Provide the (x, y) coordinate of the cell's center where the given text is located.  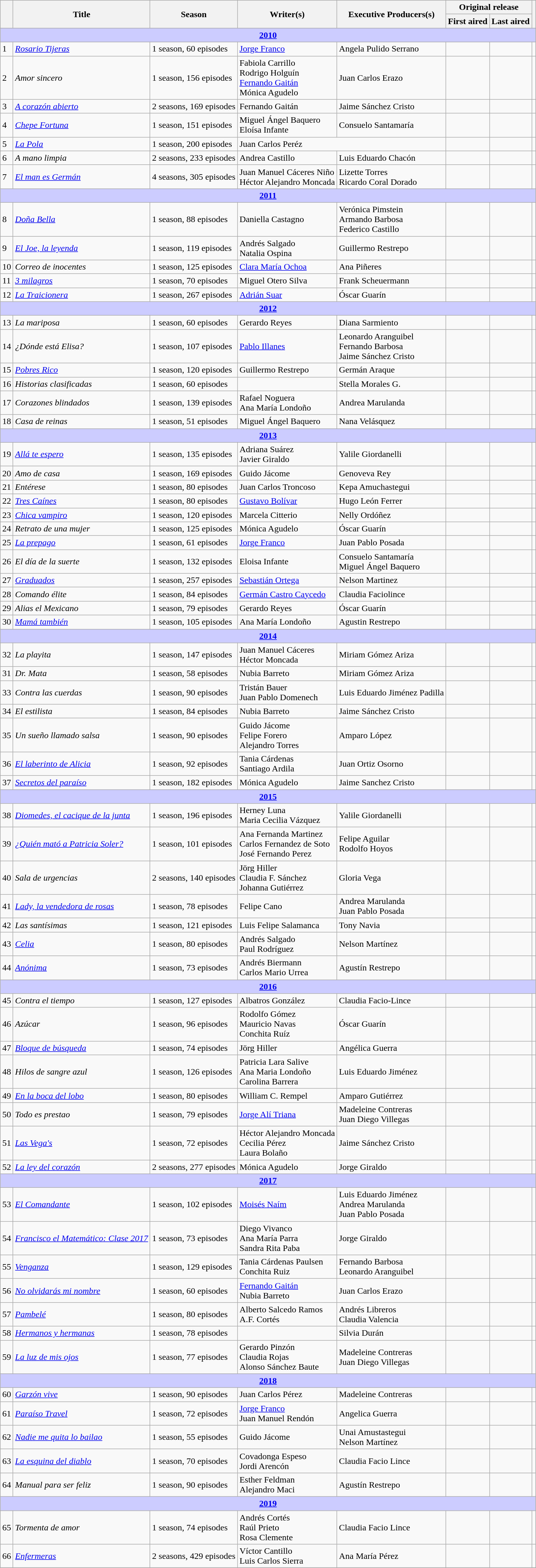
4 seasons, 305 episodes (194, 177)
Esther FeldmanAlejandro Maci (287, 1484)
1 season, 58 episodes (194, 674)
Hugo León Ferrer (391, 501)
15 (7, 370)
Herney LunaMaria Cecilia Vázquez (287, 815)
La Traicionera (82, 295)
Ana Fernanda MartinezCarlos Fernandez de SotoJosé Fernando Perez (287, 844)
Luis Eduardo JiménezAndrea MarulandaJuan Pablo Posada (391, 1205)
Pobres Rico (82, 370)
2 seasons, 140 episodes (194, 878)
41 (7, 907)
Tres Caínes (82, 501)
Amor sincero (82, 77)
1 season, 107 episodes (194, 346)
Jaime Sanchez Cristo (391, 782)
1 season, 200 episodes (194, 144)
Last aired (511, 21)
1 season, 169 episodes (194, 473)
23 (7, 515)
Guido JácomeFelipe ForeroAlejandro Torres (287, 735)
Lizette TorresRicardo Coral Dorado (391, 177)
Juan Carlos Troncoso (287, 487)
46 (7, 1024)
39 (7, 844)
Nelly Ordóñez (391, 515)
Miguel Ángel Baquero (287, 421)
1 season, 127 episodes (194, 1000)
Secretos del paraíso (82, 782)
¿Quién mató a Patricia Soler? (82, 844)
33 (7, 693)
Todo es prestao (82, 1114)
2014 (268, 636)
43 (7, 944)
Diana Sarmiento (391, 323)
63 (7, 1461)
Doña Bella (82, 219)
60 (7, 1395)
3 (7, 106)
Original release (489, 7)
2 seasons, 169 episodes (194, 106)
1 season, 61 episodes (194, 543)
Rodolfo GómezMauricio NavasConchita Ruíz (287, 1024)
Fabiola CarrilloRodrigo HolguínFernando GaitánMónica Agudelo (287, 77)
Felipe Cano (287, 907)
El día de la suerte (82, 562)
42 (7, 925)
Contra el tiempo (82, 1000)
El Joe, la leyenda (82, 248)
Juan Manuel CáceresHéctor Moncada (287, 655)
En la boca del lobo (82, 1095)
Venganza (82, 1267)
12 (7, 295)
Tania Cárdenas PaulsenConchita Ruiz (287, 1267)
1 season, 101 episodes (194, 844)
Title (82, 14)
Tormenta de amor (82, 1527)
Alias el Mexicano (82, 608)
Adrián Suar (287, 295)
Mamá también (82, 622)
4 (7, 125)
2011 (268, 195)
Gustavo Bolívar (287, 501)
La Pola (82, 144)
1 season, 151 episodes (194, 125)
13 (7, 323)
2015 (268, 797)
49 (7, 1095)
El laberinto de Alicia (82, 763)
52 (7, 1167)
25 (7, 543)
¿Dónde está Elisa? (82, 346)
35 (7, 735)
45 (7, 1000)
Juan Carlos Peréz (342, 144)
Verónica PimsteinArmando BarbosaFederico Castillo (391, 219)
2013 (268, 435)
Dr. Mata (82, 674)
64 (7, 1484)
1 season, 267 episodes (194, 295)
1 season, 147 episodes (194, 655)
40 (7, 878)
Claudia Facio-Lince (391, 1000)
1 season, 102 episodes (194, 1205)
1 season, 129 episodes (194, 1267)
61 (7, 1414)
65 (7, 1527)
1 season, 88 episodes (194, 219)
Un sueño llamado salsa (82, 735)
Juan Manuel Cáceres NiñoHéctor Alejandro Moncada (287, 177)
Azúcar (82, 1024)
Writer(s) (287, 14)
9 (7, 248)
Tania CárdenasSantiago Ardila (287, 763)
Miguel Otero Silva (287, 281)
Contra las cuerdas (82, 693)
Angela Pulido Serrano (391, 49)
A mano limpia (82, 158)
Bloque de búsqueda (82, 1048)
Amo de casa (82, 473)
Correo de inocentes (82, 267)
Nadie me quita lo bailao (82, 1437)
Nana Velásquez (391, 421)
No olvidarás mi nombre (82, 1291)
Allá te espero (82, 454)
William C. Rempel (287, 1095)
Amparo López (391, 735)
18 (7, 421)
Graduados (82, 580)
Amparo Gutiérrez (391, 1095)
Jorge Alí Triana (287, 1114)
Juan Ortiz Osorno (391, 763)
Juan Pablo Posada (391, 543)
Moisés Naím (287, 1205)
Gloria Vega (391, 878)
24 (7, 529)
34 (7, 711)
6 (7, 158)
Eloisa Infante (287, 562)
Felipe AguilarRodolfo Hoyos (391, 844)
Entérese (82, 487)
La ley del corazón (82, 1167)
Celia (82, 944)
5 (7, 144)
2010 (268, 35)
Luis Felipe Salamanca (287, 925)
1 season, 257 episodes (194, 580)
Consuelo Santamaría (391, 125)
Enfermeras (82, 1556)
Germán Castro Caycedo (287, 594)
Fernando BarbosaLeonardo Aranguibel (391, 1267)
66 (7, 1556)
Kepa Amuchastegui (391, 487)
56 (7, 1291)
1 (7, 49)
A corazón abierto (82, 106)
Andrés BiermannCarlos Mario Urrea (287, 968)
Genoveva Rey (391, 473)
Héctor Alejandro MoncadaCecilia PérezLaura Bolaño (287, 1143)
19 (7, 454)
58 (7, 1333)
Retrato de una mujer (82, 529)
La playita (82, 655)
Chica vampiro (82, 515)
2 seasons, 429 episodes (194, 1556)
2019 (268, 1503)
22 (7, 501)
Clara María Ochoa (287, 267)
2016 (268, 987)
Silvia Durán (391, 1333)
Fernando Gaitán (287, 106)
Agustin Restrepo (391, 622)
Consuelo SantamaríaMiguel Ángel Baquero (391, 562)
53 (7, 1205)
Albatros González (287, 1000)
1 season, 126 episodes (194, 1072)
Diego VivancoAna María ParraSandra Rita Paba (287, 1238)
28 (7, 594)
Ana María Pérez (391, 1556)
16 (7, 384)
Season (194, 14)
La prepago (82, 543)
Andrea Castillo (287, 158)
1 season, 196 episodes (194, 815)
26 (7, 562)
Sebastián Ortega (287, 580)
Daniella Castagno (287, 219)
Rosario Tijeras (82, 49)
Las santísimas (82, 925)
44 (7, 968)
20 (7, 473)
2 seasons, 277 episodes (194, 1167)
1 season, 182 episodes (194, 782)
Garzón vive (82, 1395)
La mariposa (82, 323)
31 (7, 674)
Las Vega's (82, 1143)
7 (7, 177)
37 (7, 782)
Andrés CortésRaúl PrietoRosa Clemente (287, 1527)
Ana María Londoño (287, 622)
51 (7, 1143)
54 (7, 1238)
1 season, 132 episodes (194, 562)
Executive Producers(s) (391, 14)
Unai AmustasteguiNelson Martínez (391, 1437)
El estilista (82, 711)
Stella Morales G. (391, 384)
57 (7, 1314)
50 (7, 1114)
Jörg Hiller (287, 1048)
Ana Piñeres (391, 267)
8 (7, 219)
55 (7, 1267)
Hermanos y hermanas (82, 1333)
3 milagros (82, 281)
El Comandante (82, 1205)
Miguel Ángel BaqueroEloísa Infante (287, 125)
Víctor CantilloLuis Carlos Sierra (287, 1556)
Andrea Marulanda (391, 403)
Nelson Martínez (391, 944)
Nelson Martinez (391, 580)
Andrés SalgadoPaul Rodríguez (287, 944)
10 (7, 267)
Angelica Guerra (391, 1414)
14 (7, 346)
Andrea MarulandaJuan Pablo Posada (391, 907)
2 seasons, 233 episodes (194, 158)
Pablo Illanes (287, 346)
1 season, 135 episodes (194, 454)
1 season, 96 episodes (194, 1024)
Frank Scheuermann (391, 281)
Andrés SalgadoNatalia Ospina (287, 248)
Luis Eduardo Jiménez Padilla (391, 693)
Lady, la vendedora de rosas (82, 907)
Leonardo AranguibelFernando BarbosaJaime Sánchez Cristo (391, 346)
Corazones blindados (82, 403)
Manual para ser feliz (82, 1484)
1 season, 156 episodes (194, 77)
2012 (268, 309)
La esquina del diablo (82, 1461)
El man es Germán (82, 177)
Tristán BauerJuan Pablo Domenech (287, 693)
1 season, 55 episodes (194, 1437)
Pambelé (82, 1314)
Sala de urgencias (82, 878)
59 (7, 1357)
Diomedes, el cacique de la junta (82, 815)
2017 (268, 1181)
Patricia Lara SaliveAna Maria LondoñoCarolina Barrera (287, 1072)
Adriana SuárezJavier Giraldo (287, 454)
Anónima (82, 968)
Claudia Faciolince (391, 594)
Jörg HillerClaudia F. SánchezJohanna Gutiérrez (287, 878)
Madeleine Contreras (391, 1395)
1 season, 77 episodes (194, 1357)
36 (7, 763)
La luz de mis ojos (82, 1357)
Alberto Salcedo RamosA.F. Cortés (287, 1314)
32 (7, 655)
Andrés LibrerosClaudia Valencia (391, 1314)
11 (7, 281)
Luis Eduardo Chacón (391, 158)
Fernando GaitánNubia Barreto (287, 1291)
27 (7, 580)
1 season, 92 episodes (194, 763)
Hilos de sangre azul (82, 1072)
Comando élite (82, 594)
1 season, 139 episodes (194, 403)
Marcela Citterio (287, 515)
1 season, 51 episodes (194, 421)
62 (7, 1437)
1 season, 121 episodes (194, 925)
30 (7, 622)
21 (7, 487)
Gerardo PinzónClaudia RojasAlonso Sánchez Baute (287, 1357)
1 season, 105 episodes (194, 622)
Chepe Fortuna (82, 125)
Germán Araque (391, 370)
Angélica Guerra (391, 1048)
2 (7, 77)
Covadonga EspesoJordi Arencón (287, 1461)
17 (7, 403)
Jorge FrancoJuan Manuel Rendón (287, 1414)
1 season, 119 episodes (194, 248)
47 (7, 1048)
First aired (468, 21)
Paraíso Travel (82, 1414)
Francisco el Matemático: Clase 2017 (82, 1238)
29 (7, 608)
Tony Navia (391, 925)
48 (7, 1072)
Luis Eduardo Jiménez (391, 1072)
38 (7, 815)
Historias clasificadas (82, 384)
Juan Carlos Pérez (287, 1395)
Casa de reinas (82, 421)
Rafael NogueraAna María Londoño (287, 403)
2018 (268, 1381)
